Detect which cell encompasses the target text, then output its (x, y) center coordinate. 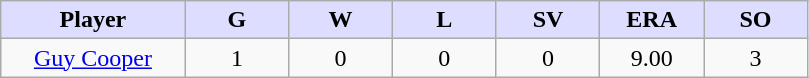
L (444, 20)
Guy Cooper (93, 58)
9.00 (652, 58)
ERA (652, 20)
3 (756, 58)
G (237, 20)
SV (548, 20)
Player (93, 20)
W (341, 20)
1 (237, 58)
SO (756, 20)
